Pinpoint the cell where the given text exists, returning its [X, Y] midpoint coordinate. 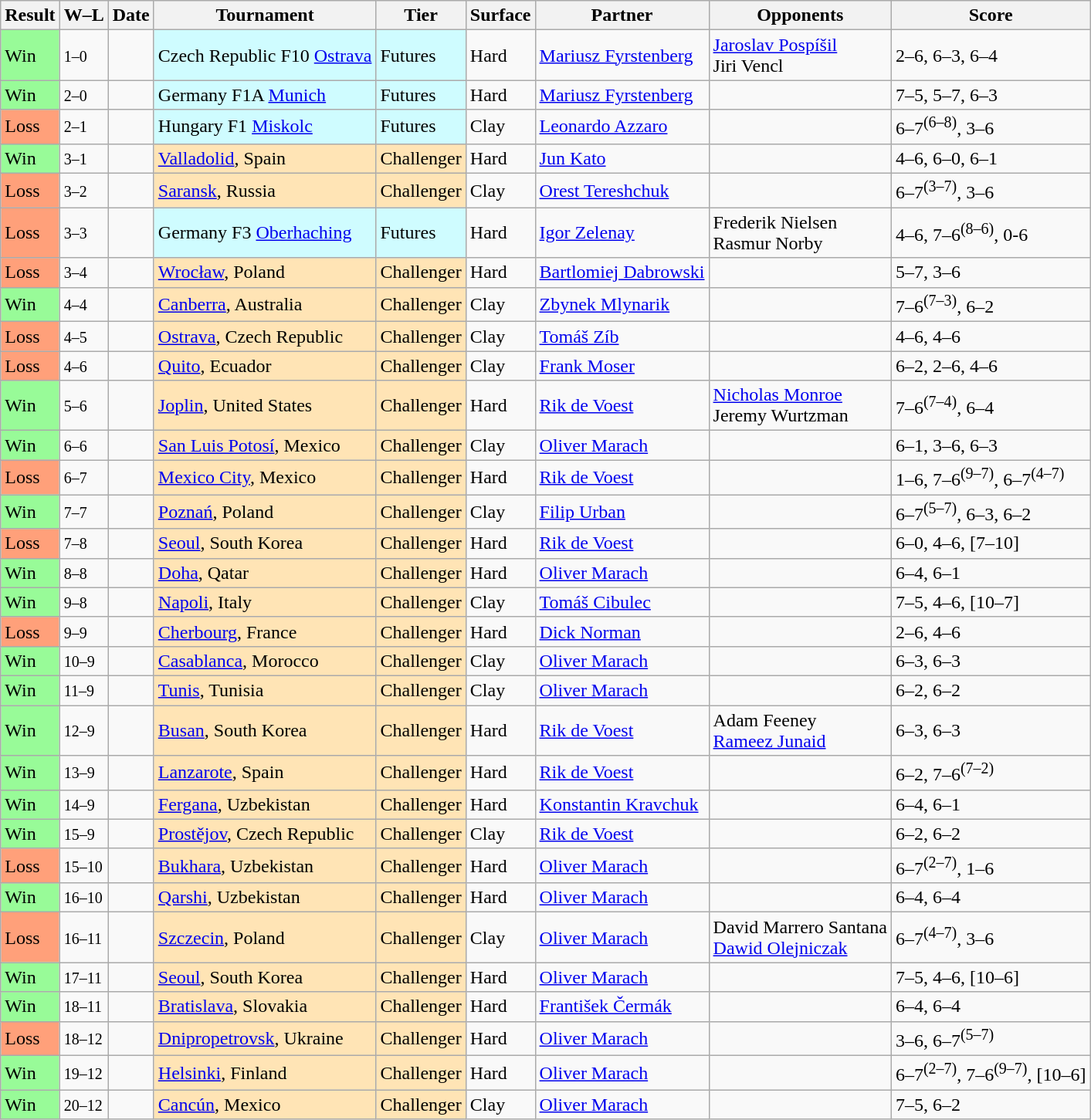
Ostrava, Czech Republic [265, 337]
Tier [421, 15]
13–9 [83, 773]
7–5, 4–6, [10–6] [991, 977]
Helsinki, Finland [265, 1073]
6–7(2–7), 7–6(9–7), [10–6] [991, 1073]
7–5, 4–6, [10–7] [991, 602]
Cancún, Mexico [265, 1105]
5–7, 3–6 [991, 272]
Result [30, 15]
3–3 [83, 233]
Bratislava, Slovakia [265, 1007]
19–12 [83, 1073]
4–6, 4–6 [991, 337]
Cherbourg, France [265, 631]
18–12 [83, 1039]
20–12 [83, 1105]
7–7 [83, 513]
Bukhara, Uzbekistan [265, 866]
4–6, 7–6(8–6), 0-6 [991, 233]
Opponents [800, 15]
6–1, 3–6, 6–3 [991, 445]
Fergana, Uzbekistan [265, 804]
Germany F3 Oberhaching [265, 233]
6–7(6–8), 3–6 [991, 127]
6–7(5–7), 6–3, 6–2 [991, 513]
Tomáš Zíb [622, 337]
František Čermák [622, 1007]
1–0 [83, 56]
3–2 [83, 191]
6–2, 7–6(7–2) [991, 773]
Filip Urban [622, 513]
15–10 [83, 866]
Valladolid, Spain [265, 158]
17–11 [83, 977]
Quito, Ecuador [265, 366]
Adam Feeney Rameez Junaid [800, 730]
Czech Republic F10 Ostrava [265, 56]
Busan, South Korea [265, 730]
W–L [83, 15]
6–7(2–7), 1–6 [991, 866]
8–8 [83, 573]
9–8 [83, 602]
9–9 [83, 631]
Dick Norman [622, 631]
11–9 [83, 690]
14–9 [83, 804]
Jun Kato [622, 158]
Qarshi, Uzbekistan [265, 898]
7–5, 6–2 [991, 1105]
Zbynek Mlynarik [622, 304]
1–6, 7–6(9–7), 6–7(4–7) [991, 477]
Wrocław, Poland [265, 272]
15–9 [83, 834]
2–6, 6–3, 6–4 [991, 56]
7–5, 5–7, 6–3 [991, 95]
12–9 [83, 730]
Mexico City, Mexico [265, 477]
6–7(4–7), 3–6 [991, 937]
7–6(7–3), 6–2 [991, 304]
San Luis Potosí, Mexico [265, 445]
Saransk, Russia [265, 191]
Canberra, Australia [265, 304]
18–11 [83, 1007]
2–0 [83, 95]
3–4 [83, 272]
3–6, 6–7(5–7) [991, 1039]
Konstantin Kravchuk [622, 804]
6–2, 2–6, 4–6 [991, 366]
Bartlomiej Dabrowski [622, 272]
2–6, 4–6 [991, 631]
16–11 [83, 937]
Prostějov, Czech Republic [265, 834]
Szczecin, Poland [265, 937]
6–0, 4–6, [7–10] [991, 543]
3–1 [83, 158]
Dnipropetrovsk, Ukraine [265, 1039]
Lanzarote, Spain [265, 773]
6–6 [83, 445]
7–6(7–4), 6–4 [991, 406]
Tournament [265, 15]
4–6, 6–0, 6–1 [991, 158]
Hungary F1 Miskolc [265, 127]
4–5 [83, 337]
Casablanca, Morocco [265, 661]
Partner [622, 15]
4–4 [83, 304]
5–6 [83, 406]
Tomáš Cibulec [622, 602]
Igor Zelenay [622, 233]
Surface [500, 15]
7–8 [83, 543]
Napoli, Italy [265, 602]
10–9 [83, 661]
David Marrero Santana Dawid Olejniczak [800, 937]
Germany F1A Munich [265, 95]
Doha, Qatar [265, 573]
6–7(3–7), 3–6 [991, 191]
Poznań, Poland [265, 513]
2–1 [83, 127]
Date [131, 15]
Tunis, Tunisia [265, 690]
Frank Moser [622, 366]
Joplin, United States [265, 406]
4–6 [83, 366]
Orest Tereshchuk [622, 191]
Score [991, 15]
Jaroslav Pospíšil Jiri Vencl [800, 56]
Leonardo Azzaro [622, 127]
Nicholas Monroe Jeremy Wurtzman [800, 406]
6–7 [83, 477]
16–10 [83, 898]
Frederik Nielsen Rasmur Norby [800, 233]
